Determine the [x, y] coordinate at the center of the cell enclosing the given text.  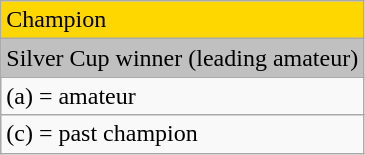
Silver Cup winner (leading amateur) [182, 58]
(c) = past champion [182, 134]
Champion [182, 20]
(a) = amateur [182, 96]
